Identify which cell holds the provided text, then report its [X, Y] central coordinate. 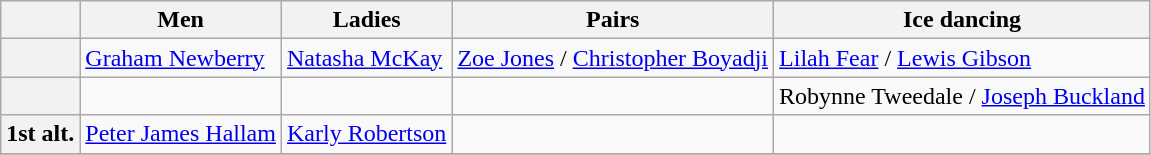
Lilah Fear / Lewis Gibson [962, 58]
Natasha McKay [366, 58]
Zoe Jones / Christopher Boyadji [613, 58]
Graham Newberry [181, 58]
Ice dancing [962, 20]
Peter James Hallam [181, 134]
Ladies [366, 20]
Karly Robertson [366, 134]
Pairs [613, 20]
Robynne Tweedale / Joseph Buckland [962, 96]
Men [181, 20]
1st alt. [40, 134]
